Extract the (x, y) coordinate from the center of the cell holding the provided text.  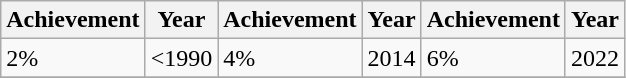
<1990 (182, 58)
6% (493, 58)
2014 (392, 58)
4% (290, 58)
2022 (594, 58)
2% (73, 58)
